Determine the (X, Y) coordinate at the center of the cell enclosing the given text.  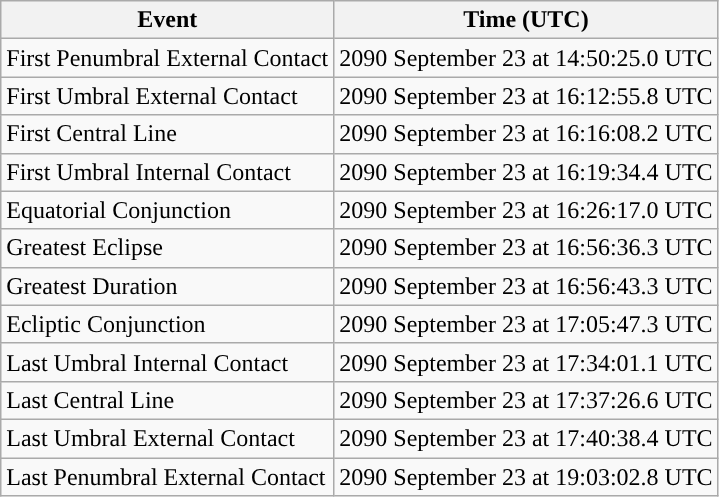
First Umbral Internal Contact (168, 172)
2090 September 23 at 16:12:55.8 UTC (526, 96)
First Central Line (168, 134)
2090 September 23 at 16:16:08.2 UTC (526, 134)
2090 September 23 at 16:26:17.0 UTC (526, 210)
2090 September 23 at 16:19:34.4 UTC (526, 172)
First Umbral External Contact (168, 96)
2090 September 23 at 17:05:47.3 UTC (526, 324)
2090 September 23 at 16:56:43.3 UTC (526, 286)
Last Umbral Internal Contact (168, 362)
Last Penumbral External Contact (168, 477)
Greatest Eclipse (168, 248)
2090 September 23 at 17:34:01.1 UTC (526, 362)
Equatorial Conjunction (168, 210)
Ecliptic Conjunction (168, 324)
2090 September 23 at 17:40:38.4 UTC (526, 438)
Greatest Duration (168, 286)
2090 September 23 at 16:56:36.3 UTC (526, 248)
Last Umbral External Contact (168, 438)
2090 September 23 at 19:03:02.8 UTC (526, 477)
Last Central Line (168, 400)
First Penumbral External Contact (168, 58)
2090 September 23 at 14:50:25.0 UTC (526, 58)
Time (UTC) (526, 20)
Event (168, 20)
2090 September 23 at 17:37:26.6 UTC (526, 400)
